Detect which cell encompasses the target text, then output its [X, Y] center coordinate. 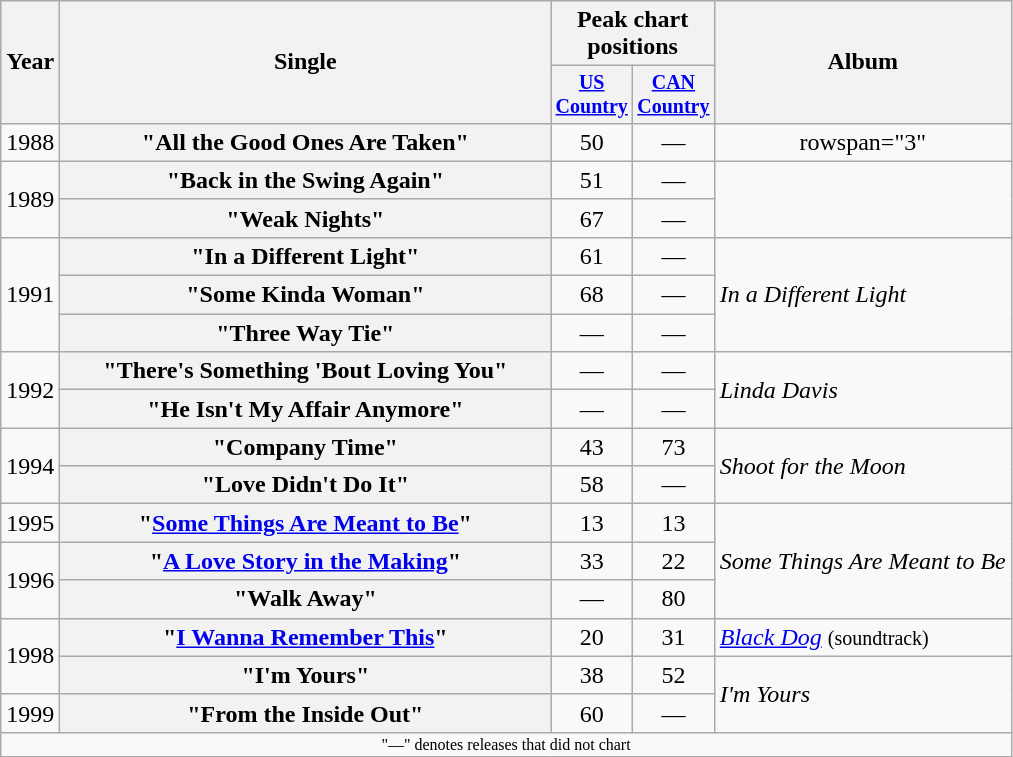
"I'm Yours" [306, 675]
"Weak Nights" [306, 218]
1988 [30, 142]
73 [674, 447]
43 [592, 447]
Shoot for the Moon [862, 466]
"Love Didn't Do It" [306, 485]
Album [862, 62]
38 [592, 675]
1995 [30, 523]
1994 [30, 466]
1999 [30, 713]
"—" denotes releases that did not chart [506, 744]
"All the Good Ones Are Taken" [306, 142]
31 [674, 637]
"Three Way Tie" [306, 333]
"Some Kinda Woman" [306, 295]
"There's Something 'Bout Loving You" [306, 371]
50 [592, 142]
33 [592, 561]
"A Love Story in the Making" [306, 561]
1992 [30, 390]
"I Wanna Remember This" [306, 637]
Year [30, 62]
1996 [30, 580]
"Back in the Swing Again" [306, 180]
68 [592, 295]
"In a Different Light" [306, 256]
58 [592, 485]
Linda Davis [862, 390]
52 [674, 675]
rowspan="3" [862, 142]
60 [592, 713]
Single [306, 62]
In a Different Light [862, 294]
20 [592, 637]
Black Dog (soundtrack) [862, 637]
80 [674, 599]
1998 [30, 656]
"Some Things Are Meant to Be" [306, 523]
"He Isn't My Affair Anymore" [306, 409]
61 [592, 256]
1989 [30, 199]
I'm Yours [862, 694]
"From the Inside Out" [306, 713]
51 [592, 180]
US Country [592, 94]
"Company Time" [306, 447]
"Walk Away" [306, 599]
67 [592, 218]
Some Things Are Meant to Be [862, 561]
1991 [30, 294]
22 [674, 561]
Peak chartpositions [632, 34]
CAN Country [674, 94]
